For the text-containing cell, return its midpoint in (X, Y) coordinate format. 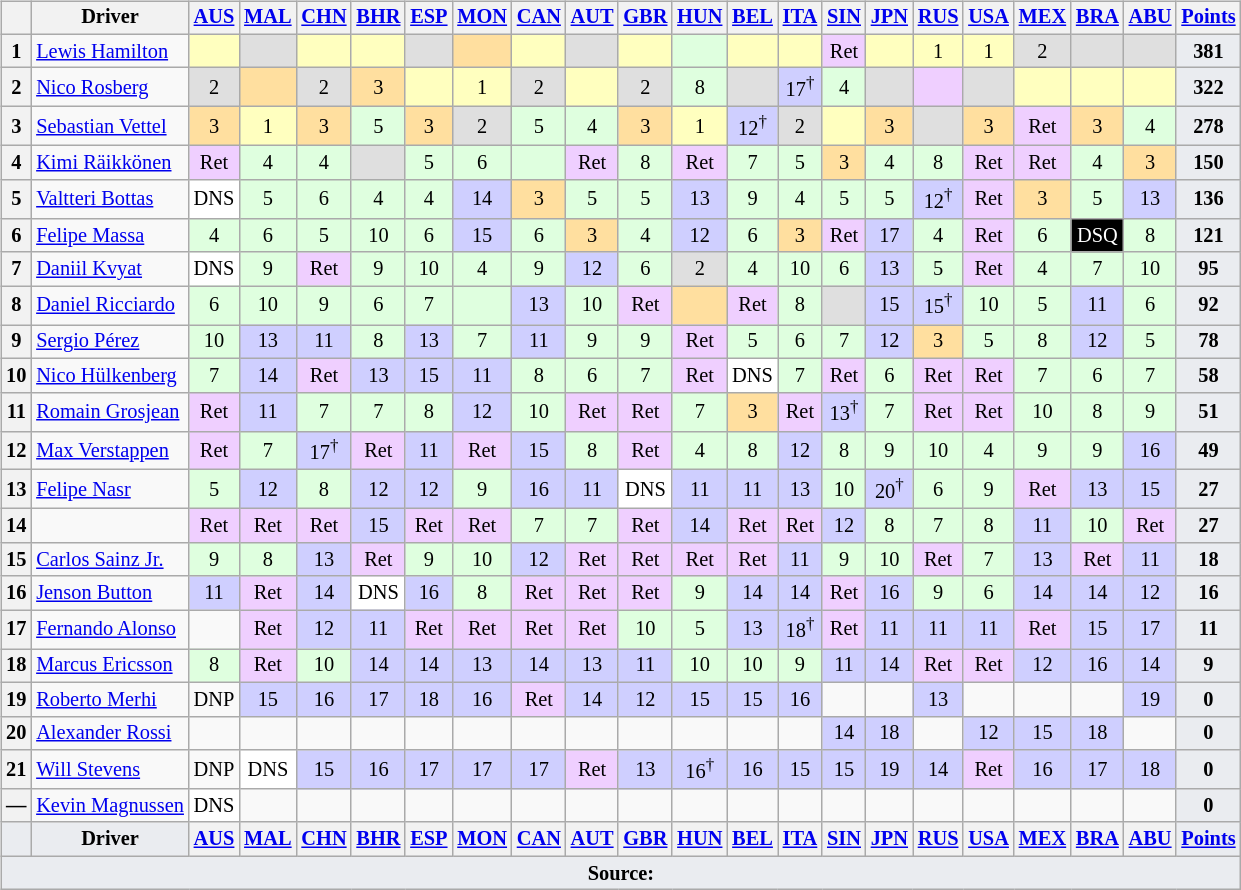
Carlos Sainz Jr. (110, 560)
278 (1208, 126)
322 (1208, 88)
Fernando Alonso (110, 630)
Sebastian Vettel (110, 126)
Max Verstappen (110, 450)
DSQ (1098, 235)
20 (16, 733)
13† (844, 412)
Alexander Rossi (110, 733)
Romain Grosjean (110, 412)
Lewis Hamilton (110, 51)
20† (890, 490)
Valtteri Bottas (110, 200)
Nico Rosberg (110, 88)
Source: (620, 873)
49 (1208, 450)
121 (1208, 235)
Felipe Massa (110, 235)
Felipe Nasr (110, 490)
51 (1208, 412)
78 (1208, 342)
16† (700, 770)
Sergio Pérez (110, 342)
Roberto Merhi (110, 699)
Marcus Ericsson (110, 666)
Daniil Kvyat (110, 269)
Nico Hülkenberg (110, 375)
Kevin Magnussen (110, 806)
150 (1208, 163)
Kimi Räikkönen (110, 163)
21 (16, 770)
— (16, 806)
18† (800, 630)
15† (938, 306)
Will Stevens (110, 770)
58 (1208, 375)
92 (1208, 306)
381 (1208, 51)
Jenson Button (110, 593)
136 (1208, 200)
Daniel Ricciardo (110, 306)
95 (1208, 269)
